Scan for the cell matching the given text and deliver its (X, Y) coordinate at center. 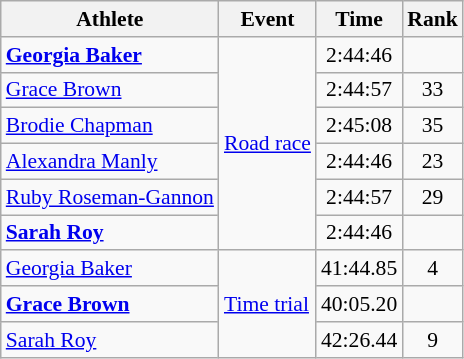
Event (268, 19)
29 (432, 197)
23 (432, 162)
Ruby Roseman-Gannon (110, 197)
Alexandra Manly (110, 162)
40:05.20 (359, 304)
Time trial (268, 304)
33 (432, 90)
Road race (268, 144)
Rank (432, 19)
Athlete (110, 19)
41:44.85 (359, 269)
4 (432, 269)
Brodie Chapman (110, 126)
9 (432, 340)
35 (432, 126)
Time (359, 19)
42:26.44 (359, 340)
2:45:08 (359, 126)
